Find where the given text appears and provide that cell's center as (x, y) coordinate. 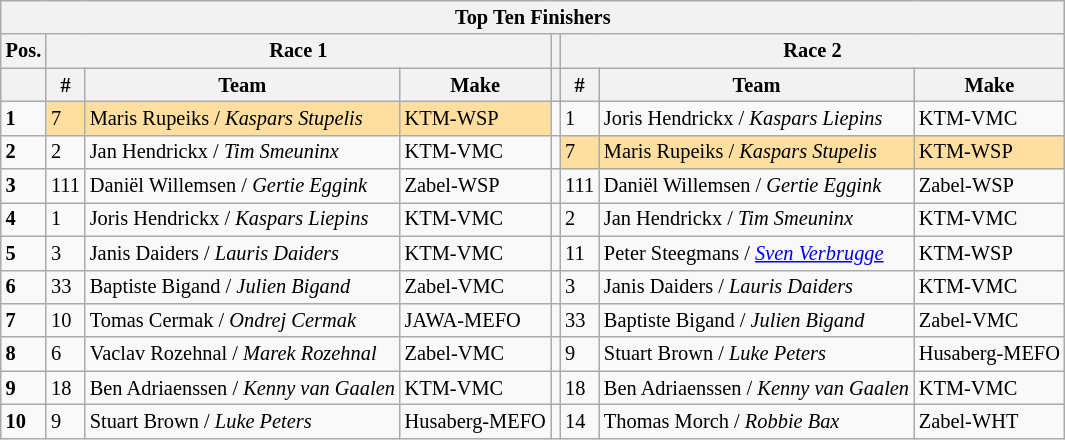
Vaclav Rozehnal / Marek Rozehnal (242, 354)
Race 2 (812, 51)
Zabel-WHT (990, 421)
5 (24, 253)
4 (24, 219)
8 (24, 354)
11 (580, 253)
Tomas Cermak / Ondrej Cermak (242, 320)
Race 1 (298, 51)
14 (580, 421)
Peter Steegmans / Sven Verbrugge (756, 253)
JAWA-MEFO (476, 320)
Thomas Morch / Robbie Bax (756, 421)
Top Ten Finishers (533, 17)
Pos. (24, 51)
